Provide the [x, y] coordinate of the cell's center where the given text is located.  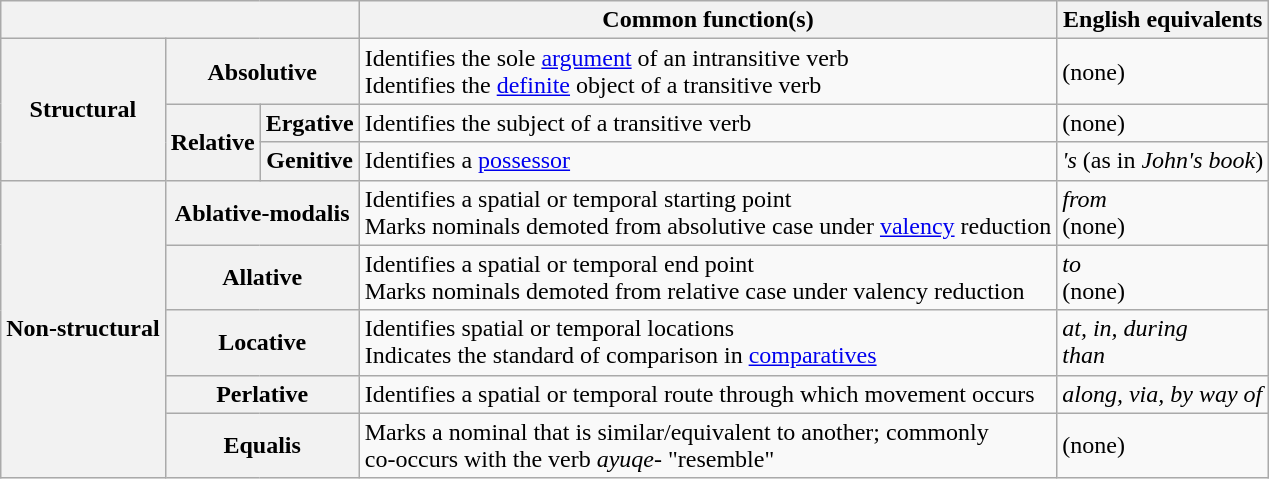
Identifies the subject of a transitive verb [708, 123]
English equivalents [1163, 20]
Marks a nominal that is similar/equivalent to another; commonlyco-occurs with the verb ayuqe- "resemble" [708, 446]
Relative [212, 142]
Ergative [310, 123]
Perlative [262, 394]
Structural [83, 110]
Common function(s) [708, 20]
's (as in John's book) [1163, 161]
Allative [262, 278]
Identifies a spatial or temporal end pointMarks nominals demoted from relative case under valency reduction [708, 278]
Identifies a spatial or temporal route through which movement occurs [708, 394]
from(none) [1163, 212]
to(none) [1163, 278]
Locative [262, 342]
Non-structural [83, 329]
Genitive [310, 161]
at, in, duringthan [1163, 342]
Absolutive [262, 72]
Equalis [262, 446]
Identifies spatial or temporal locationsIndicates the standard of comparison in comparatives [708, 342]
Identifies a spatial or temporal starting pointMarks nominals demoted from absolutive case under valency reduction [708, 212]
along, via, by way of [1163, 394]
Identifies a possessor [708, 161]
Identifies the sole argument of an intransitive verbIdentifies the definite object of a transitive verb [708, 72]
Ablative-modalis [262, 212]
